Determine the (X, Y) coordinate at the center of the cell enclosing the given text.  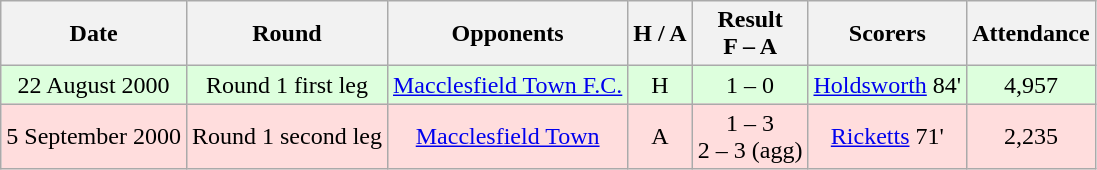
Round 1 second leg (286, 136)
Macclesfield Town (507, 136)
H / A (660, 34)
Holdsworth 84' (888, 85)
Round 1 first leg (286, 85)
22 August 2000 (94, 85)
Ricketts 71' (888, 136)
ResultF – A (750, 34)
Date (94, 34)
Macclesfield Town F.C. (507, 85)
Opponents (507, 34)
2,235 (1031, 136)
1 – 0 (750, 85)
1 – 3 2 – 3 (agg) (750, 136)
A (660, 136)
4,957 (1031, 85)
H (660, 85)
Scorers (888, 34)
5 September 2000 (94, 136)
Attendance (1031, 34)
Round (286, 34)
